Search for the cell housing the specified text and yield its (x, y) center coordinate. 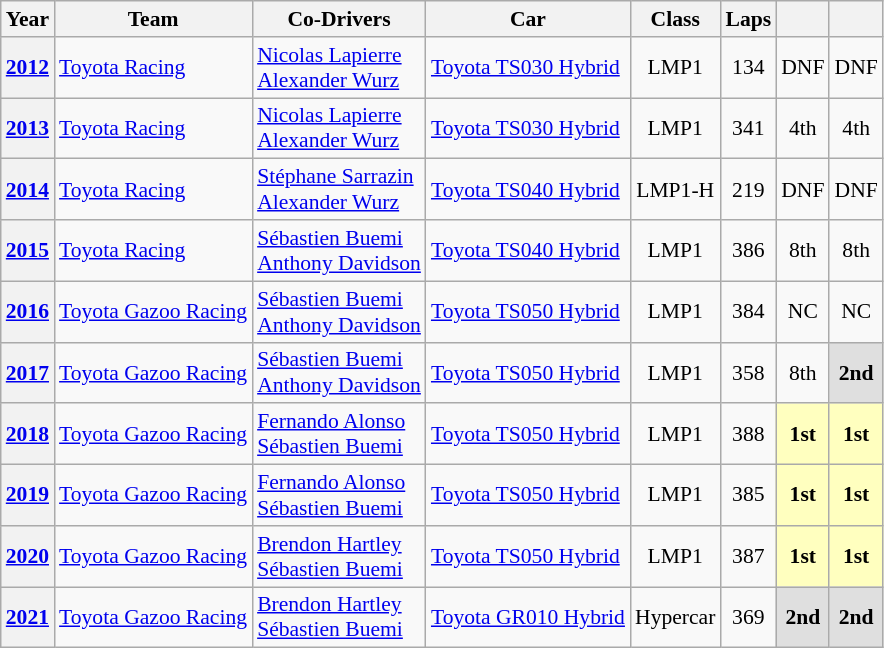
388 (748, 434)
Toyota GR010 Hybrid (528, 618)
Team (153, 19)
Hypercar (675, 618)
387 (748, 556)
358 (748, 372)
2012 (28, 68)
341 (748, 128)
Stéphane Sarrazin Alexander Wurz (339, 190)
Co-Drivers (339, 19)
2015 (28, 250)
Class (675, 19)
2017 (28, 372)
134 (748, 68)
2019 (28, 496)
LMP1-H (675, 190)
369 (748, 618)
386 (748, 250)
Car (528, 19)
385 (748, 496)
2013 (28, 128)
2018 (28, 434)
2016 (28, 312)
384 (748, 312)
Year (28, 19)
2021 (28, 618)
219 (748, 190)
Laps (748, 19)
2020 (28, 556)
2014 (28, 190)
